Provide the [x, y] coordinate of the cell's center where the given text is located.  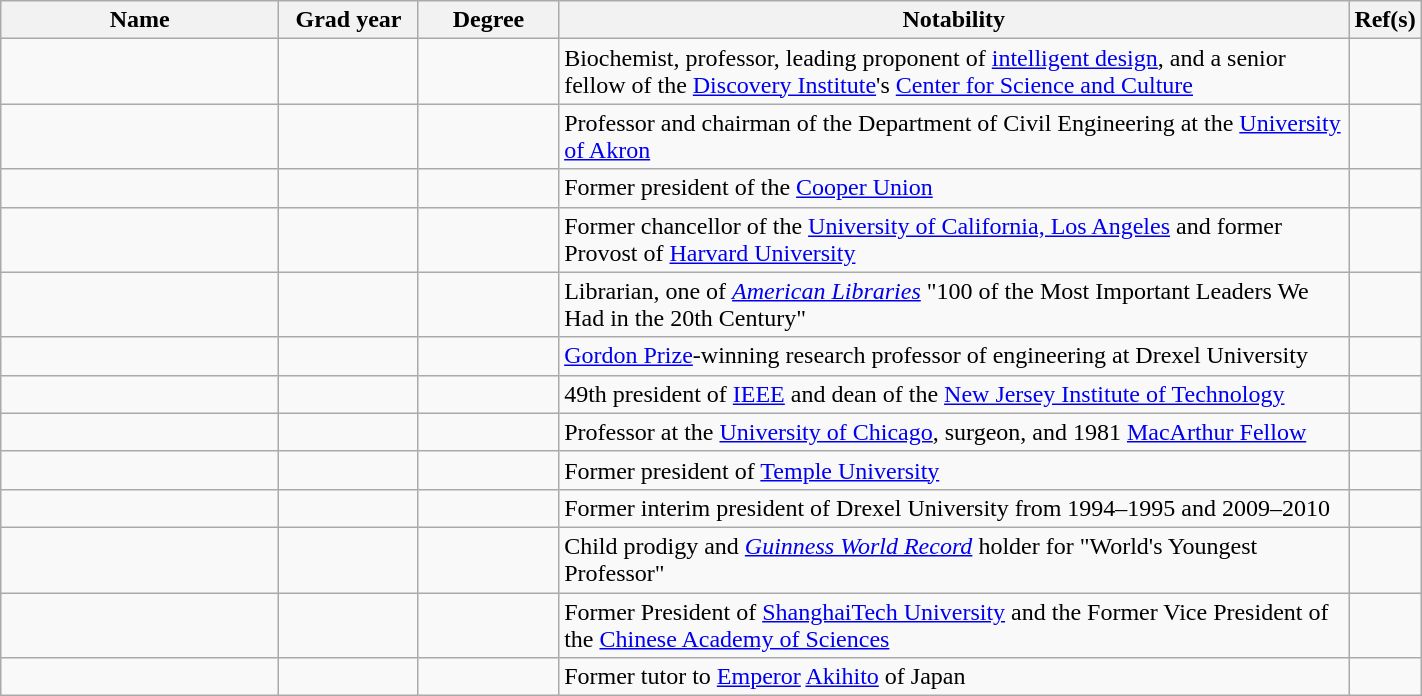
Professor at the University of Chicago, surgeon, and 1981 MacArthur Fellow [954, 432]
Former President of ShanghaiTech University and the Former Vice President of the Chinese Academy of Sciences [954, 624]
Gordon Prize-winning research professor of engineering at Drexel University [954, 356]
Former chancellor of the University of California, Los Angeles and former Provost of Harvard University [954, 240]
Child prodigy and Guinness World Record holder for "World's Youngest Professor" [954, 560]
Former president of Temple University [954, 470]
Former president of the Cooper Union [954, 188]
Biochemist, professor, leading proponent of intelligent design, and a senior fellow of the Discovery Institute's Center for Science and Culture [954, 72]
Ref(s) [1385, 20]
49th president of IEEE and dean of the New Jersey Institute of Technology [954, 394]
Professor and chairman of the Department of Civil Engineering at the University of Akron [954, 136]
Former interim president of Drexel University from 1994–1995 and 2009–2010 [954, 508]
Librarian, one of American Libraries "100 of the Most Important Leaders We Had in the 20th Century" [954, 304]
Degree [488, 20]
Former tutor to Emperor Akihito of Japan [954, 677]
Name [140, 20]
Grad year [349, 20]
Notability [954, 20]
